Identify which cell holds the provided text, then report its (x, y) central coordinate. 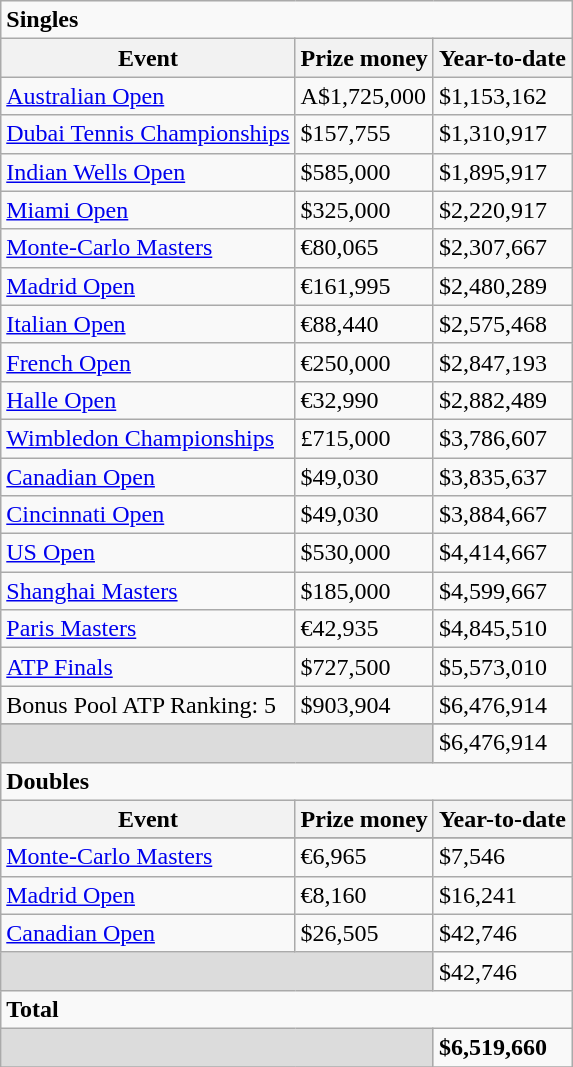
US Open (148, 553)
Indian Wells Open (148, 172)
$185,000 (364, 591)
Singles (286, 20)
€80,065 (364, 248)
$2,307,667 (502, 248)
€6,965 (364, 857)
Australian Open (148, 96)
$2,847,193 (502, 362)
£715,000 (364, 438)
ATP Finals (148, 667)
$903,904 (364, 705)
Dubai Tennis Championships (148, 134)
$5,573,010 (502, 667)
$3,884,667 (502, 515)
$530,000 (364, 553)
$727,500 (364, 667)
Italian Open (148, 324)
$16,241 (502, 895)
Total (286, 1009)
Miami Open (148, 210)
A$1,725,000 (364, 96)
$6,519,660 (502, 1047)
$1,153,162 (502, 96)
$157,755 (364, 134)
$585,000 (364, 172)
€8,160 (364, 895)
€42,935 (364, 629)
€32,990 (364, 400)
€161,995 (364, 286)
€88,440 (364, 324)
$3,835,637 (502, 477)
$7,546 (502, 857)
$2,480,289 (502, 286)
$2,882,489 (502, 400)
Bonus Pool ATP Ranking: 5 (148, 705)
$4,599,667 (502, 591)
$3,786,607 (502, 438)
Shanghai Masters (148, 591)
Paris Masters (148, 629)
$2,220,917 (502, 210)
$325,000 (364, 210)
$26,505 (364, 933)
Doubles (286, 781)
$1,895,917 (502, 172)
Cincinnati Open (148, 515)
French Open (148, 362)
$4,845,510 (502, 629)
$4,414,667 (502, 553)
€250,000 (364, 362)
Halle Open (148, 400)
Wimbledon Championships (148, 438)
$1,310,917 (502, 134)
$2,575,468 (502, 324)
